Find where the given text appears and provide that cell's center as [X, Y] coordinate. 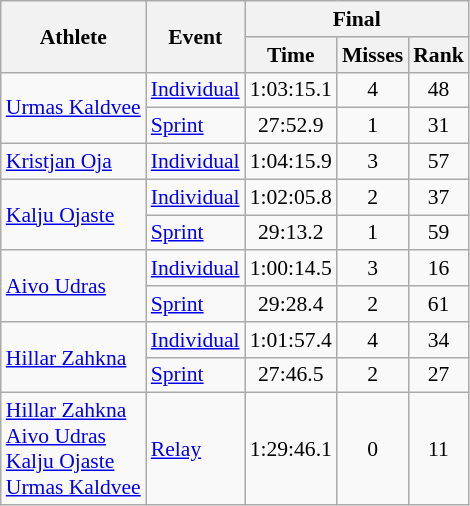
37 [438, 197]
Hillar Zahkna [74, 358]
61 [438, 304]
1:04:15.9 [291, 162]
11 [438, 449]
Aivo Udras [74, 286]
Kalju Ojaste [74, 214]
29:13.2 [291, 233]
1:29:46.1 [291, 449]
Time [291, 55]
57 [438, 162]
Final [357, 19]
Kristjan Oja [74, 162]
1:03:15.1 [291, 90]
16 [438, 269]
Athlete [74, 36]
Relay [196, 449]
Event [196, 36]
0 [372, 449]
59 [438, 233]
Hillar Zahkna Aivo Udras Kalju Ojaste Urmas Kaldvee [74, 449]
48 [438, 90]
34 [438, 340]
29:28.4 [291, 304]
1:02:05.8 [291, 197]
31 [438, 126]
Misses [372, 55]
1:00:14.5 [291, 269]
Rank [438, 55]
Urmas Kaldvee [74, 108]
27 [438, 375]
27:46.5 [291, 375]
27:52.9 [291, 126]
1:01:57.4 [291, 340]
